Identify which cell holds the provided text, then report its [x, y] central coordinate. 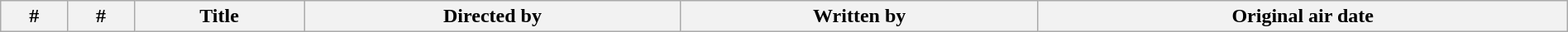
Title [218, 16]
Directed by [493, 16]
Written by [859, 16]
Original air date [1303, 16]
